Return the [X, Y] coordinate for the center point of the cell that contains the specified text.  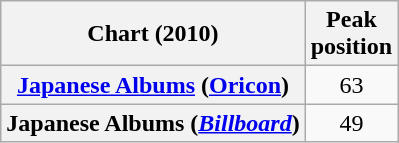
63 [351, 85]
Japanese Albums (Oricon) [153, 85]
Chart (2010) [153, 34]
Japanese Albums (Billboard) [153, 123]
49 [351, 123]
Peakposition [351, 34]
